Provide the (x, y) coordinate of the cell's center where the given text is located.  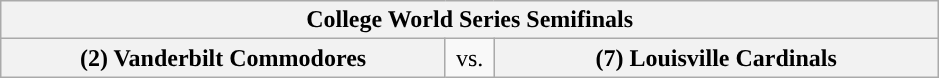
(2) Vanderbilt Commodores (224, 58)
College World Series Semifinals (470, 20)
vs. (470, 58)
(7) Louisville Cardinals (716, 58)
